Output the (X, Y) coordinate of the center of the cell containing the given text.  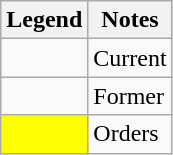
Former (130, 96)
Orders (130, 134)
Current (130, 58)
Notes (130, 20)
Legend (44, 20)
